Provide the [X, Y] coordinate of the cell's center where the given text is located.  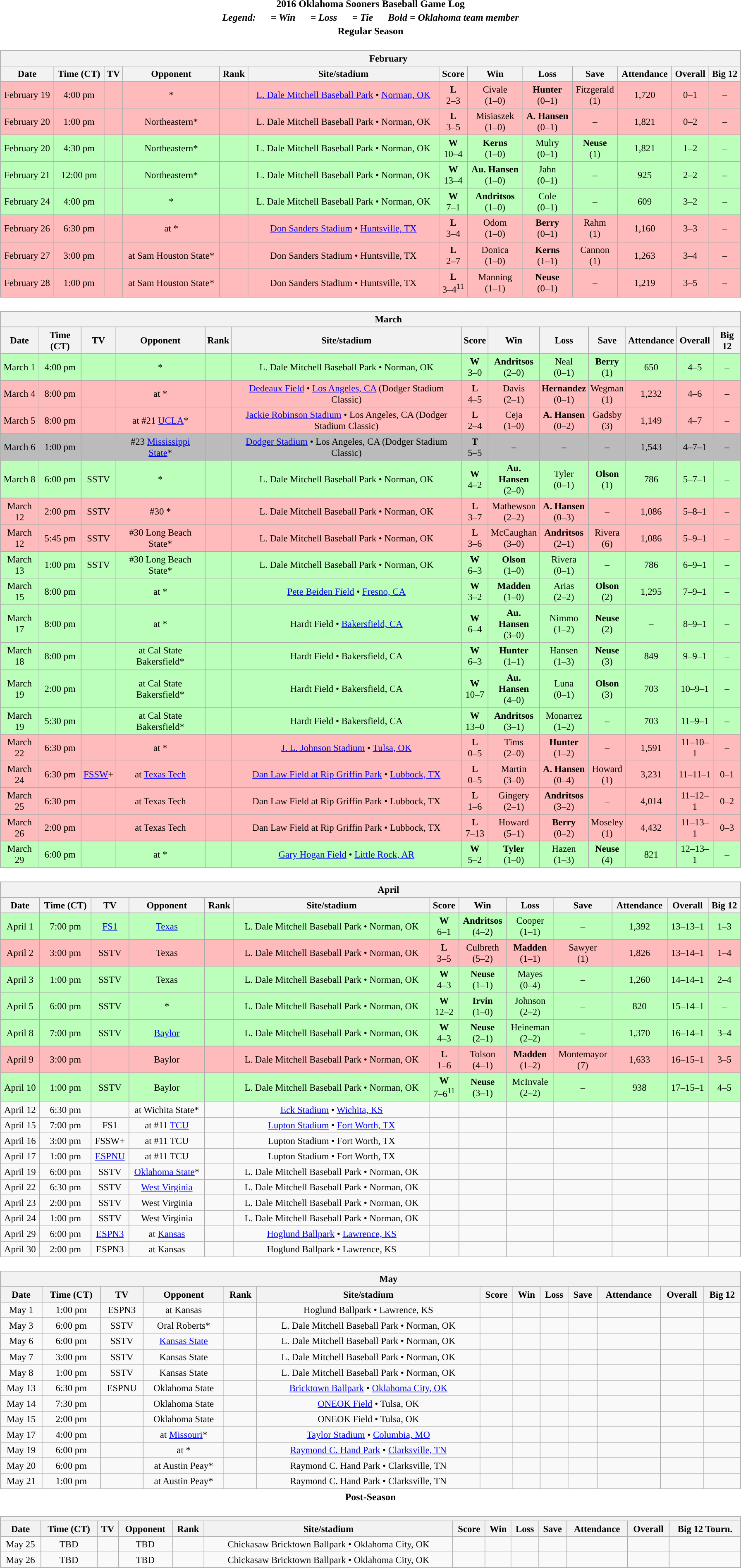
Monarrez(1–2) [564, 721]
Rivera(6) [607, 538]
W6–1 [444, 927]
Nimmo(1–2) [564, 624]
May 14 [22, 1404]
March [370, 319]
4–6 [695, 393]
Dedeaux Field • Los Angeles, CA (Dodger Stadium Classic) [347, 393]
1,591 [651, 747]
April [370, 890]
McCaughan(3–0) [514, 538]
9–9–1 [695, 656]
Cole(0–1) [547, 202]
March 6 [20, 447]
Au. Hansen(3–0) [514, 624]
11–11–1 [695, 774]
February 28 [27, 283]
W10–4 [453, 149]
Pete Beiden Field • Fresno, CA [347, 592]
Ceja(1–0) [514, 421]
May 7 [22, 1357]
Neuse(2–1) [483, 1033]
Tyler(0–1) [564, 479]
Neuse(4) [607, 855]
Olson(2) [607, 592]
3,231 [651, 774]
L3–4 [453, 228]
Martin(3–0) [514, 774]
Misiaszek(1–0) [495, 122]
J. L. Johnson Stadium • Tulsa, OK [347, 747]
1,392 [640, 927]
Olson(1) [607, 479]
March 24 [20, 774]
February 27 [27, 255]
Eck Stadium • Wichita, KS [332, 1110]
Andritsos(2–1) [564, 538]
Neuse(3) [607, 656]
May 15 [22, 1419]
L7–13 [475, 827]
W3–2 [475, 592]
Madden(1–0) [514, 592]
W12–2 [444, 1007]
Berry(0–2) [564, 827]
March 25 [20, 801]
4,014 [651, 801]
#23 Mississippi State* [160, 447]
11–9–1 [695, 721]
Olson(3) [607, 689]
April 9 [20, 1060]
1,260 [640, 979]
Andritsos(2–0) [514, 367]
March 22 [20, 747]
Mathewson(2–2) [514, 512]
Hunter(0–1) [547, 95]
April 10 [20, 1087]
A. Hansen(0–3) [564, 512]
Wegman(1) [607, 393]
Irvin(1–0) [483, 1007]
L3–411 [453, 283]
2–4 [724, 979]
1,263 [645, 255]
1,370 [640, 1033]
May 6 [22, 1341]
March 15 [20, 592]
W7–611 [444, 1087]
at Wichita State* [167, 1110]
Au. Hansen(4–0) [514, 689]
5:30 pm [60, 721]
May 17 [22, 1435]
April 1 [20, 927]
5–7–1 [695, 479]
April 24 [20, 1218]
W4–2 [475, 479]
Rahm(1) [595, 228]
Big 12 Tourn. [705, 1529]
April 12 [20, 1110]
March 13 [20, 565]
Neuse(2) [607, 624]
4,432 [651, 827]
Gary Hogan Field • Little Rock, AR [347, 855]
1,295 [651, 592]
February 26 [27, 228]
Au. Hansen(1–0) [495, 175]
March 4 [20, 393]
March 26 [20, 827]
February 21 [27, 175]
February 19 [27, 95]
1,149 [651, 421]
Neuse(3–1) [483, 1087]
April 16 [20, 1141]
W10–7 [475, 689]
Neuse(1–1) [483, 979]
Berry(0–1) [547, 228]
Culbreth(5–2) [483, 953]
May 20 [22, 1466]
March 17 [20, 624]
W5–2 [475, 855]
1,543 [651, 447]
925 [645, 175]
at #21 UCLA* [160, 421]
11–12–1 [695, 801]
1,826 [640, 953]
Andritsos(4–2) [483, 927]
7:30 pm [71, 1404]
March 8 [20, 479]
4:30 pm [79, 149]
1,160 [645, 228]
April 29 [20, 1234]
McInvale(2–2) [530, 1087]
16–15–1 [687, 1060]
W3–0 [475, 367]
A. Hansen(0–2) [564, 421]
Tolson(4–1) [483, 1060]
L2–3 [453, 95]
March 5 [20, 421]
1,232 [651, 393]
Fitzgerald(1) [595, 95]
Davis(2–1) [514, 393]
May 26 [21, 1560]
820 [640, 1007]
Odom(1–0) [495, 228]
Hunter(1–2) [564, 747]
April 15 [20, 1125]
W7–1 [453, 202]
Andritsos(3–1) [514, 721]
Bricktown Ballpark • Oklahoma City, OK [368, 1388]
L4–5 [475, 393]
April 8 [20, 1033]
5:45 pm [60, 538]
Donica(1–0) [495, 255]
W13–4 [453, 175]
Oral Roberts* [184, 1326]
May 19 [22, 1450]
11–10–1 [695, 747]
L3–7 [475, 512]
Au. Hansen(2–0) [514, 479]
Neal(0–1) [564, 367]
W6–4 [475, 624]
Rivera(0–1) [564, 565]
February 24 [27, 202]
Civale(1–0) [495, 95]
Heineman(2–2) [530, 1033]
1,720 [645, 95]
Andritsos(3–2) [564, 801]
Andritsos(1–0) [495, 202]
May [370, 1279]
May 8 [22, 1373]
821 [651, 855]
#30 * [160, 512]
5–9–1 [695, 538]
Cooper(1–1) [530, 927]
938 [640, 1087]
Luna(0–1) [564, 689]
650 [651, 367]
Neuse(1) [595, 149]
1–2 [690, 149]
April 2 [20, 953]
Hernandez(0–1) [564, 393]
April 17 [20, 1156]
1,219 [645, 283]
Mayes(0–4) [530, 979]
A. Hansen(0–1) [547, 122]
4–7–1 [695, 447]
Tyler(1–0) [514, 855]
W13–0 [475, 721]
1–4 [724, 953]
Berry(1) [607, 367]
Hunter(1–1) [514, 656]
13–14–1 [687, 953]
Oklahoma State* [167, 1172]
3–2 [690, 202]
6–9–1 [695, 565]
L2–7 [453, 255]
at Missouri* [184, 1435]
Neuse(0–1) [547, 283]
14–14–1 [687, 979]
2–2 [690, 175]
Howard(5–1) [514, 827]
L2–4 [475, 421]
April 23 [20, 1203]
849 [651, 656]
February [370, 58]
4–7 [695, 421]
Jackie Robinson Stadium • Los Angeles, CA (Dodger Stadium Classic) [347, 421]
Tims(2–0) [514, 747]
Manning(1–1) [495, 283]
Jahn(0–1) [547, 175]
Howard(1) [607, 774]
Taylor Stadium • Columbia, MO [368, 1435]
T5–5 [475, 447]
April 3 [20, 979]
Hansen(1–3) [564, 656]
0–3 [727, 827]
17–15–1 [687, 1087]
Dodger Stadium • Los Angeles, CA (Dodger Stadium Classic) [347, 447]
Kerns(1–0) [495, 149]
April 22 [20, 1187]
1–3 [724, 927]
3–3 [690, 228]
Sawyer(1) [583, 953]
Gadsby(3) [607, 421]
Olson(1–0) [514, 565]
Moseley(1) [607, 827]
5–8–1 [695, 512]
Mulry(0–1) [547, 149]
11–13–1 [695, 827]
A. Hansen(0–4) [564, 774]
Cannon(1) [595, 255]
March 29 [20, 855]
609 [645, 202]
Madden(1–1) [530, 953]
Montemayor(7) [583, 1060]
Gingery(2–1) [514, 801]
7–9–1 [695, 592]
March 1 [20, 367]
May 3 [22, 1326]
1,633 [640, 1060]
Hazen(1–3) [564, 855]
12–13–1 [695, 855]
16–14–1 [687, 1033]
12:00 pm [79, 175]
15–14–1 [687, 1007]
L3–6 [475, 538]
April 30 [20, 1249]
Johnson(2–2) [530, 1007]
May 25 [21, 1544]
Arias(2–2) [564, 592]
March 18 [20, 656]
April 19 [20, 1172]
Madden(1–2) [530, 1060]
May 1 [22, 1310]
13–13–1 [687, 927]
April 5 [20, 1007]
10–9–1 [695, 689]
8–9–1 [695, 624]
May 21 [22, 1481]
May 13 [22, 1388]
Kerns(1–1) [547, 255]
